Search for the cell housing the specified text and yield its (x, y) center coordinate. 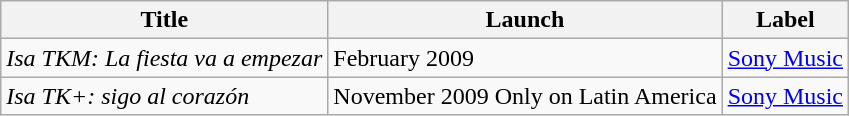
February 2009 (525, 58)
Label (785, 20)
November 2009 Only on Latin America (525, 96)
Isa TKM: La fiesta va a empezar (164, 58)
Launch (525, 20)
Title (164, 20)
Isa TK+: sigo al corazón (164, 96)
